Pinpoint the cell where the given text exists, returning its (X, Y) midpoint coordinate. 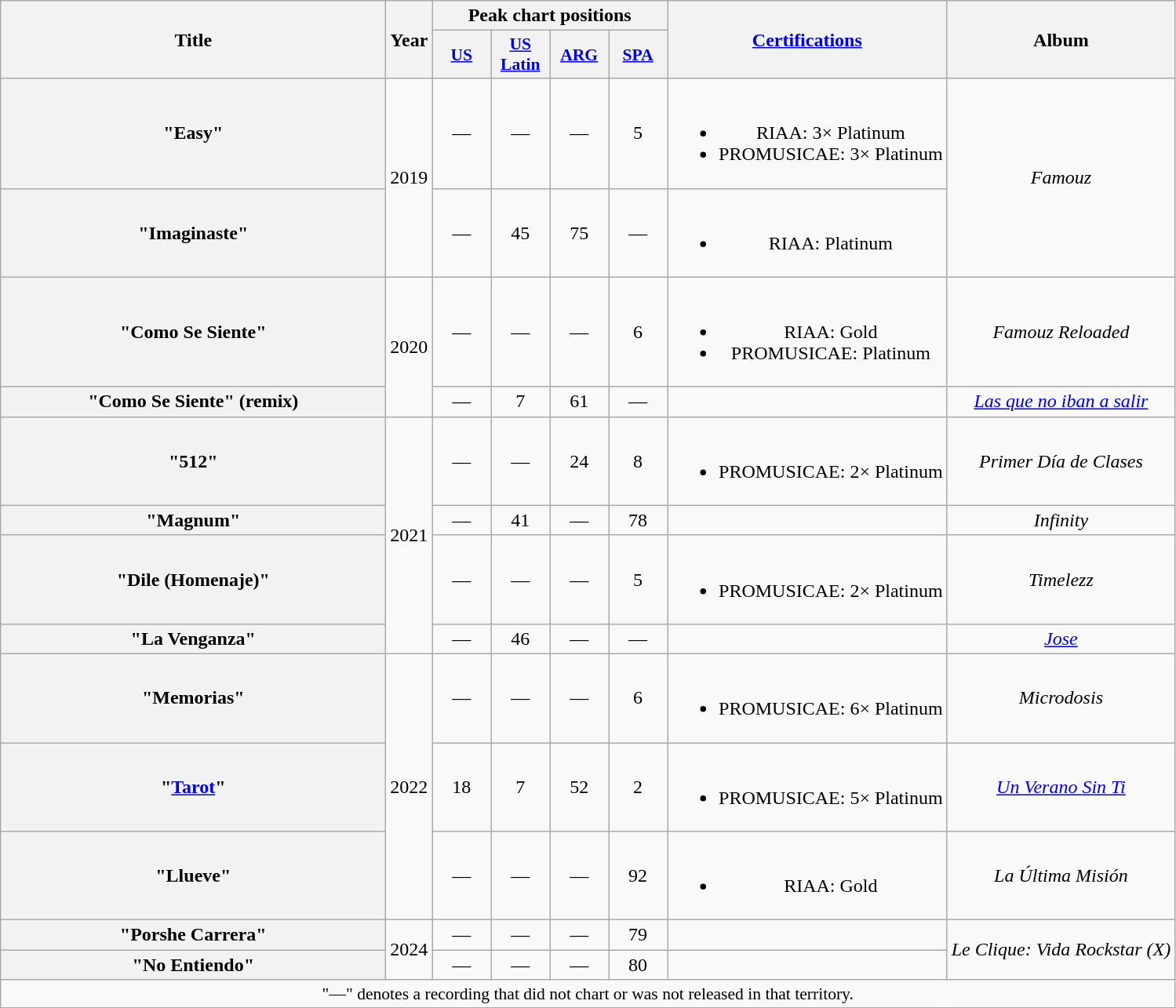
75 (579, 232)
ARG (579, 55)
RIAA: Gold (806, 875)
2022 (410, 786)
RIAA: Platinum (806, 232)
Year (410, 39)
Certifications (806, 39)
Timelezz (1061, 579)
"Memorias" (193, 698)
PROMUSICAE: 6× Platinum (806, 698)
Album (1061, 39)
2020 (410, 347)
"Porshe Carrera" (193, 935)
2 (639, 786)
Un Verano Sin Ti (1061, 786)
45 (521, 232)
92 (639, 875)
52 (579, 786)
"—" denotes a recording that did not chart or was not released in that territory. (588, 994)
"Imaginaste" (193, 232)
Jose (1061, 639)
24 (579, 461)
SPA (639, 55)
"Dile (Homenaje)" (193, 579)
"Como Se Siente" (remix) (193, 402)
"Easy" (193, 133)
Microdosis (1061, 698)
"No Entiendo" (193, 965)
RIAA: Gold PROMUSICAE: Platinum (806, 332)
Infinity (1061, 520)
Primer Día de Clases (1061, 461)
Title (193, 39)
78 (639, 520)
41 (521, 520)
46 (521, 639)
"Como Se Siente" (193, 332)
80 (639, 965)
8 (639, 461)
2021 (410, 535)
La Última Misión (1061, 875)
"Llueve" (193, 875)
US (461, 55)
"La Venganza" (193, 639)
Le Clique: Vida Rockstar (X) (1061, 950)
Famouz Reloaded (1061, 332)
"Tarot" (193, 786)
Las que no iban a salir (1061, 402)
Peak chart positions (550, 16)
USLatin (521, 55)
79 (639, 935)
2024 (410, 950)
2019 (410, 177)
PROMUSICAE: 5× Platinum (806, 786)
61 (579, 402)
"512" (193, 461)
"Magnum" (193, 520)
Famouz (1061, 177)
18 (461, 786)
RIAA: 3× Platinum PROMUSICAE: 3× Platinum (806, 133)
